From the cell containing the given text, extract its center point as (x, y) coordinate. 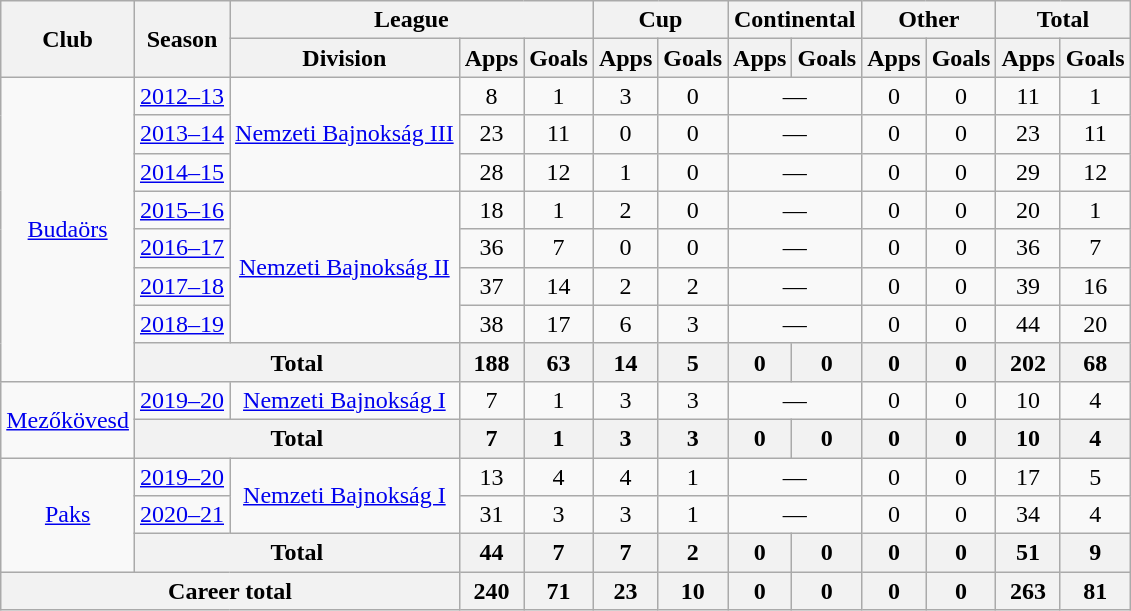
2016–17 (182, 248)
2012–13 (182, 96)
9 (1095, 553)
Mezőkövesd (68, 419)
Other (929, 20)
6 (625, 324)
2014–15 (182, 172)
38 (491, 324)
31 (491, 515)
Division (345, 58)
39 (1028, 286)
202 (1028, 362)
2018–19 (182, 324)
34 (1028, 515)
Cup (660, 20)
71 (559, 591)
Club (68, 39)
263 (1028, 591)
37 (491, 286)
13 (491, 477)
Budaörs (68, 229)
League (412, 20)
2017–18 (182, 286)
16 (1095, 286)
63 (559, 362)
51 (1028, 553)
29 (1028, 172)
2020–21 (182, 515)
Season (182, 39)
8 (491, 96)
Paks (68, 515)
81 (1095, 591)
Nemzeti Bajnokság III (345, 134)
Continental (795, 20)
240 (491, 591)
Career total (230, 591)
28 (491, 172)
2013–14 (182, 134)
Nemzeti Bajnokság II (345, 267)
68 (1095, 362)
18 (491, 210)
2015–16 (182, 210)
188 (491, 362)
